Provide the (x, y) coordinate of the cell's center where the given text is located.  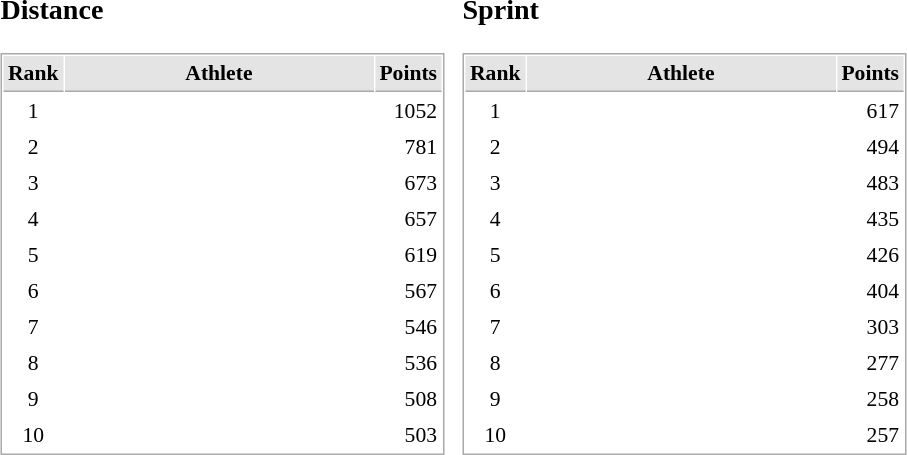
426 (870, 255)
1052 (408, 111)
546 (408, 327)
258 (870, 399)
404 (870, 291)
483 (870, 183)
673 (408, 183)
503 (408, 435)
435 (870, 219)
303 (870, 327)
619 (408, 255)
781 (408, 147)
257 (870, 435)
494 (870, 147)
657 (408, 219)
617 (870, 111)
508 (408, 399)
277 (870, 363)
536 (408, 363)
567 (408, 291)
